Locate the cell with the specified text and output its (x, y) center coordinate. 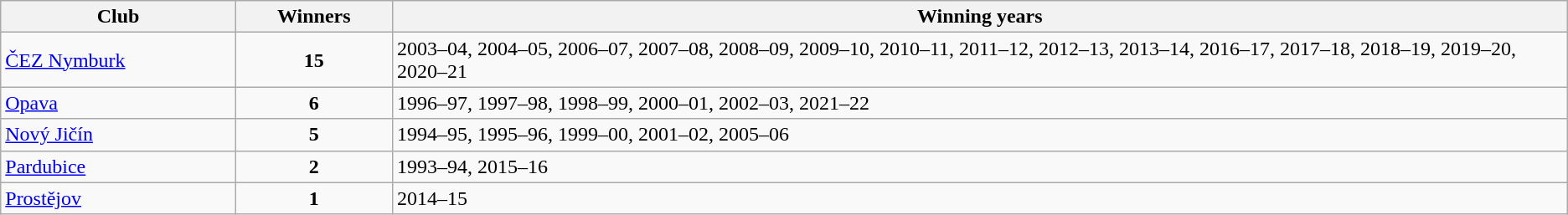
15 (313, 60)
Winning years (980, 17)
Prostějov (119, 198)
6 (313, 103)
2003–04, 2004–05, 2006–07, 2007–08, 2008–09, 2009–10, 2010–11, 2011–12, 2012–13, 2013–14, 2016–17, 2017–18, 2018–19, 2019–20, 2020–21 (980, 60)
1996–97, 1997–98, 1998–99, 2000–01, 2002–03, 2021–22 (980, 103)
1993–94, 2015–16 (980, 166)
Opava (119, 103)
Club (119, 17)
2014–15 (980, 198)
Pardubice (119, 166)
1994–95, 1995–96, 1999–00, 2001–02, 2005–06 (980, 135)
Winners (313, 17)
2 (313, 166)
5 (313, 135)
Nový Jičín (119, 135)
1 (313, 198)
ČEZ Nymburk (119, 60)
